For the text-containing cell, return its midpoint in [x, y] coordinate format. 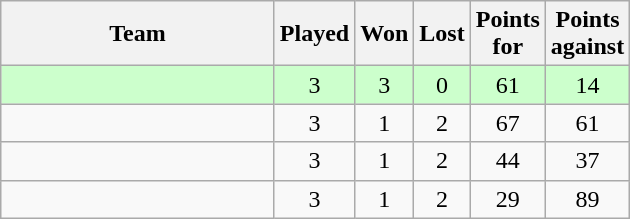
67 [508, 123]
Won [384, 34]
37 [587, 161]
44 [508, 161]
Team [138, 34]
Lost [442, 34]
29 [508, 199]
14 [587, 85]
89 [587, 199]
0 [442, 85]
Played [314, 34]
Points against [587, 34]
Points for [508, 34]
